Identify which cell holds the provided text, then report its [X, Y] central coordinate. 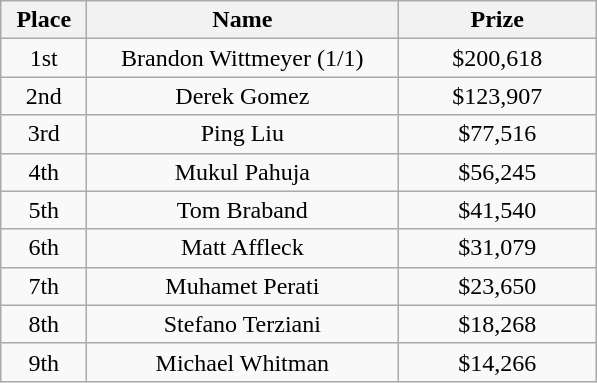
4th [44, 172]
Mukul Pahuja [242, 172]
Name [242, 20]
Ping Liu [242, 134]
$14,266 [498, 362]
$41,540 [498, 210]
5th [44, 210]
8th [44, 324]
3rd [44, 134]
$23,650 [498, 286]
$123,907 [498, 96]
Michael Whitman [242, 362]
9th [44, 362]
Derek Gomez [242, 96]
$31,079 [498, 248]
Place [44, 20]
$18,268 [498, 324]
Stefano Terziani [242, 324]
2nd [44, 96]
1st [44, 58]
6th [44, 248]
Muhamet Perati [242, 286]
7th [44, 286]
Brandon Wittmeyer (1/1) [242, 58]
Matt Affleck [242, 248]
$77,516 [498, 134]
$200,618 [498, 58]
$56,245 [498, 172]
Prize [498, 20]
Tom Braband [242, 210]
